Scan for the cell matching the given text and deliver its [x, y] coordinate at center. 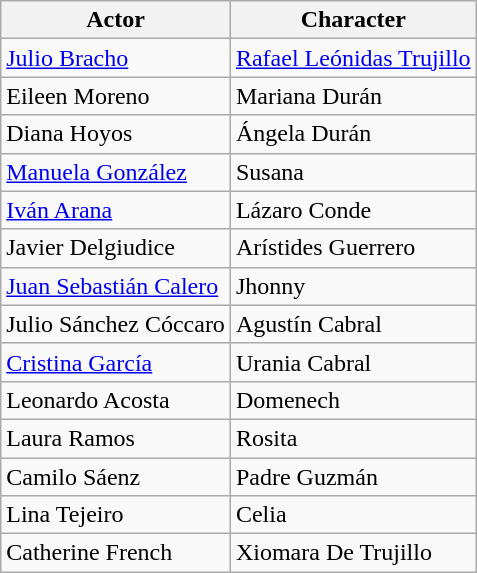
Character [353, 20]
Diana Hoyos [116, 134]
Jhonny [353, 286]
Susana [353, 172]
Celia [353, 515]
Manuela González [116, 172]
Rafael Leónidas Trujillo [353, 58]
Leonardo Acosta [116, 400]
Catherine French [116, 553]
Cristina García [116, 362]
Javier Delgiudice [116, 248]
Eileen Moreno [116, 96]
Lina Tejeiro [116, 515]
Mariana Durán [353, 96]
Padre Guzmán [353, 477]
Urania Cabral [353, 362]
Rosita [353, 438]
Julio Sánchez Cóccaro [116, 324]
Lázaro Conde [353, 210]
Iván Arana [116, 210]
Agustín Cabral [353, 324]
Domenech [353, 400]
Camilo Sáenz [116, 477]
Juan Sebastián Calero [116, 286]
Xiomara De Trujillo [353, 553]
Actor [116, 20]
Ángela Durán [353, 134]
Arístides Guerrero [353, 248]
Laura Ramos [116, 438]
Julio Bracho [116, 58]
